Return the (x, y) coordinate for the center point of the cell that contains the specified text.  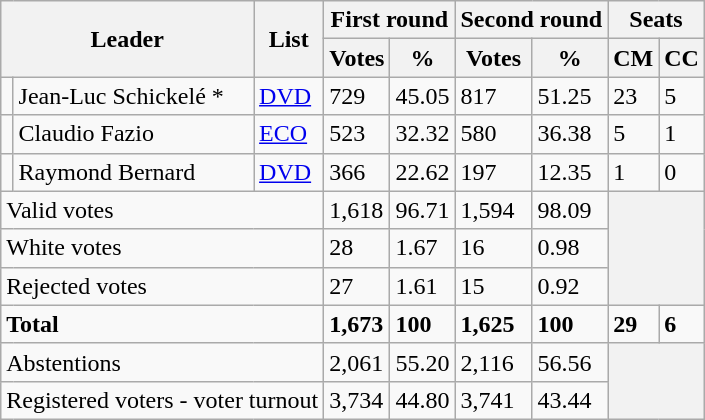
CM (634, 58)
Valid votes (162, 210)
16 (494, 248)
1,594 (494, 210)
580 (494, 134)
28 (357, 248)
Raymond Bernard (134, 172)
56.56 (570, 362)
Seats (656, 20)
36.38 (570, 134)
ECO (289, 134)
1,618 (357, 210)
51.25 (570, 96)
1,673 (357, 324)
197 (494, 172)
22.62 (422, 172)
Total (162, 324)
Abstentions (162, 362)
2,116 (494, 362)
Claudio Fazio (134, 134)
96.71 (422, 210)
43.44 (570, 400)
First round (390, 20)
523 (357, 134)
3,734 (357, 400)
3,741 (494, 400)
0.92 (570, 286)
729 (357, 96)
366 (357, 172)
List (289, 39)
12.35 (570, 172)
55.20 (422, 362)
0 (682, 172)
44.80 (422, 400)
White votes (162, 248)
Leader (128, 39)
Rejected votes (162, 286)
1.67 (422, 248)
Registered voters - voter turnout (162, 400)
32.32 (422, 134)
23 (634, 96)
98.09 (570, 210)
Jean-Luc Schickelé * (134, 96)
45.05 (422, 96)
Second round (532, 20)
15 (494, 286)
CC (682, 58)
817 (494, 96)
0.98 (570, 248)
1,625 (494, 324)
27 (357, 286)
29 (634, 324)
2,061 (357, 362)
1.61 (422, 286)
6 (682, 324)
